Extract the (x, y) coordinate from the center of the cell holding the provided text.  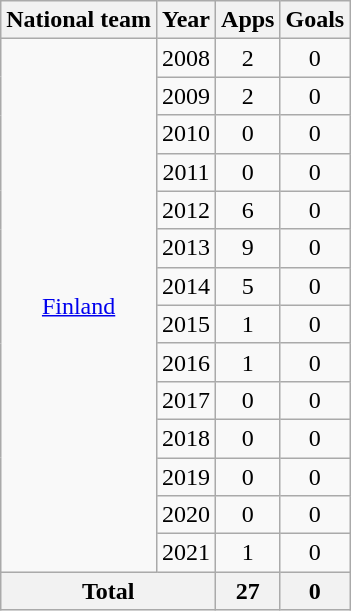
2010 (186, 134)
2015 (186, 324)
Goals (315, 20)
Apps (248, 20)
2013 (186, 248)
Finland (79, 306)
Total (108, 591)
5 (248, 286)
6 (248, 210)
27 (248, 591)
2021 (186, 553)
2012 (186, 210)
Year (186, 20)
2014 (186, 286)
2019 (186, 477)
2009 (186, 96)
9 (248, 248)
2017 (186, 400)
2020 (186, 515)
2016 (186, 362)
2011 (186, 172)
2018 (186, 438)
National team (79, 20)
2008 (186, 58)
